Identify which cell holds the provided text, then report its [x, y] central coordinate. 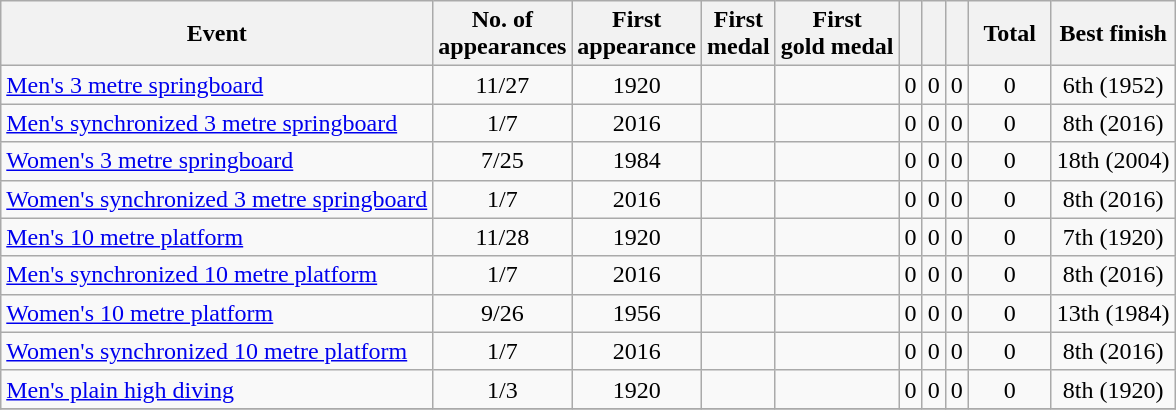
Men's plain high diving [217, 389]
Firstgold medal [837, 34]
Men's synchronized 10 metre platform [217, 275]
1956 [637, 313]
18th (2004) [1113, 161]
Event [217, 34]
Women's 3 metre springboard [217, 161]
Firstmedal [739, 34]
Men's synchronized 3 metre springboard [217, 123]
Women's 10 metre platform [217, 313]
Women's synchronized 3 metre springboard [217, 199]
6th (1952) [1113, 85]
Total [1010, 34]
Firstappearance [637, 34]
Men's 3 metre springboard [217, 85]
7/25 [502, 161]
Women's synchronized 10 metre platform [217, 351]
9/26 [502, 313]
11/27 [502, 85]
No. ofappearances [502, 34]
Men's 10 metre platform [217, 237]
13th (1984) [1113, 313]
7th (1920) [1113, 237]
1984 [637, 161]
Best finish [1113, 34]
1/3 [502, 389]
11/28 [502, 237]
8th (1920) [1113, 389]
